Identify which cell holds the provided text, then report its (X, Y) central coordinate. 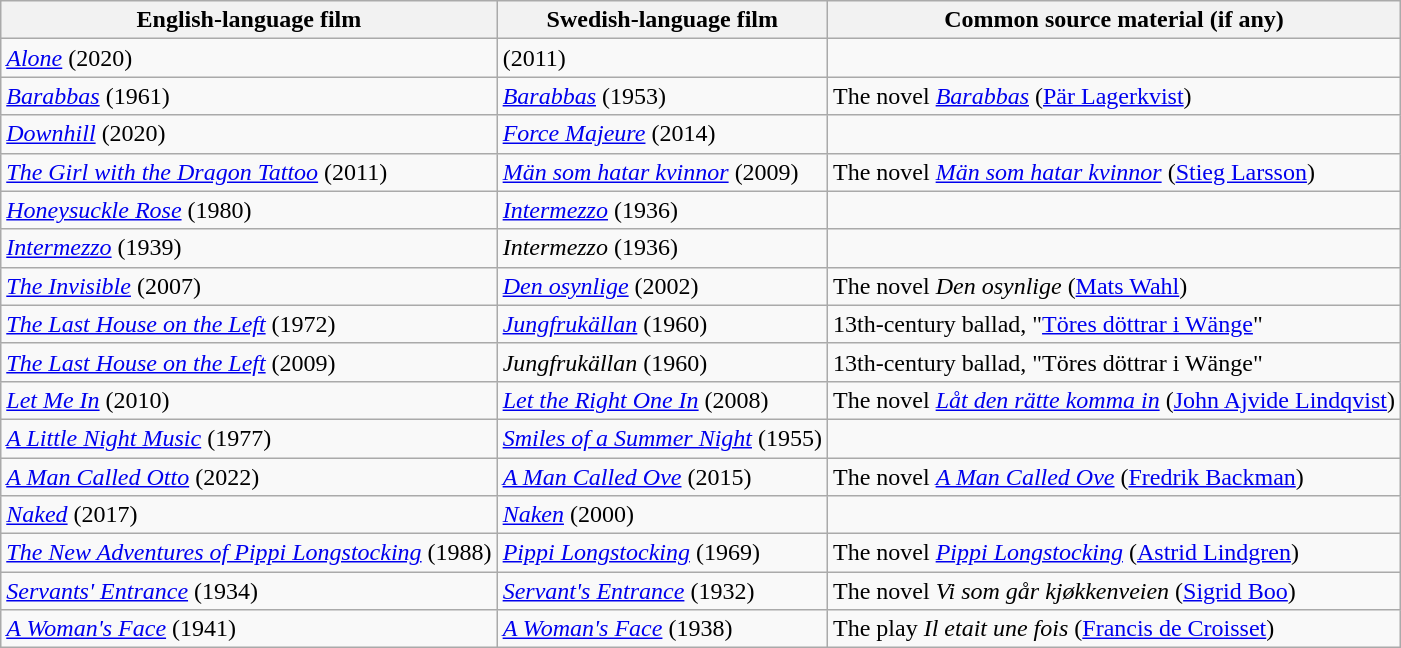
Barabbas (1953) (662, 96)
Intermezzo (1939) (249, 248)
The novel Män som hatar kvinnor (Stieg Larsson) (1114, 172)
Servant's Entrance (1932) (662, 591)
Downhill (2020) (249, 134)
A Woman's Face (1938) (662, 629)
Män som hatar kvinnor (2009) (662, 172)
Den osynlige (2002) (662, 286)
The novel Pippi Longstocking (Astrid Lindgren) (1114, 553)
The novel Den osynlige (Mats Wahl) (1114, 286)
The Girl with the Dragon Tattoo (2011) (249, 172)
Barabbas (1961) (249, 96)
Honeysuckle Rose (1980) (249, 210)
Naked (2017) (249, 515)
The novel Vi som går kjøkkenveien (Sigrid Boo) (1114, 591)
A Little Night Music (1977) (249, 438)
Smiles of a Summer Night (1955) (662, 438)
Force Majeure (2014) (662, 134)
A Woman's Face (1941) (249, 629)
A Man Called Ove (2015) (662, 477)
The Invisible (2007) (249, 286)
(2011) (662, 58)
The play Il etait une fois (Francis de Croisset) (1114, 629)
The New Adventures of Pippi Longstocking (1988) (249, 553)
Common source material (if any) (1114, 20)
Naken (2000) (662, 515)
Let Me In (2010) (249, 400)
Let the Right One In (2008) (662, 400)
The Last House on the Left (2009) (249, 362)
Pippi Longstocking (1969) (662, 553)
Swedish-language film (662, 20)
A Man Called Otto (2022) (249, 477)
The novel A Man Called Ove (Fredrik Backman) (1114, 477)
The novel Låt den rätte komma in (John Ajvide Lindqvist) (1114, 400)
Servants' Entrance (1934) (249, 591)
Alone (2020) (249, 58)
The novel Barabbas (Pär Lagerkvist) (1114, 96)
English-language film (249, 20)
The Last House on the Left (1972) (249, 324)
